Find where the given text appears and provide that cell's center as (X, Y) coordinate. 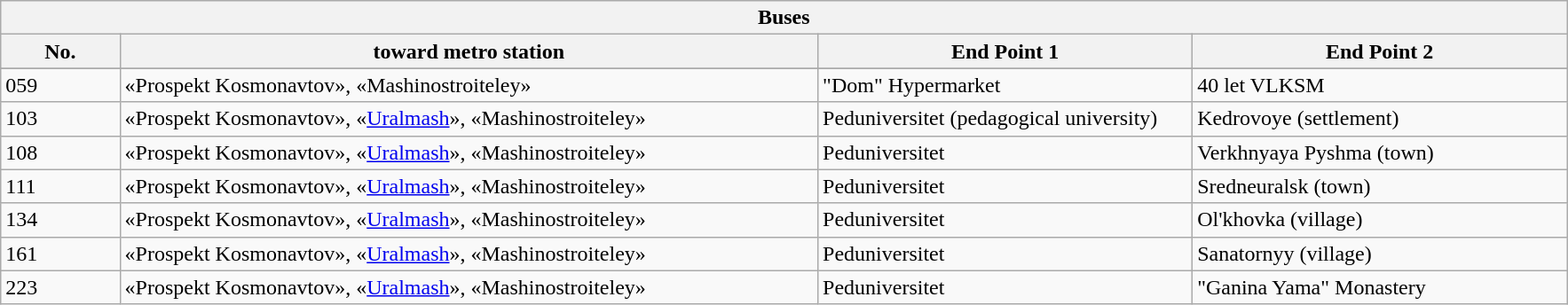
059 (60, 85)
Kedrovoye (settlement) (1380, 119)
103 (60, 119)
End Point 2 (1380, 51)
"Ganina Yama" Monastery (1380, 287)
Buses (784, 18)
toward metro station (469, 51)
End Point 1 (1005, 51)
111 (60, 186)
«Prospekt Kosmonavtov», «Mashinostroiteley» (469, 85)
Peduniversitet (pedagogical university) (1005, 119)
161 (60, 254)
No. (60, 51)
134 (60, 220)
Sredneuralsk (town) (1380, 186)
Sanatornyy (village) (1380, 254)
Verkhnyaya Pyshma (town) (1380, 152)
40 let VLKSM (1380, 85)
108 (60, 152)
Ol'khovka (village) (1380, 220)
223 (60, 287)
"Dom" Hypermarket (1005, 85)
